Extract the (x, y) coordinate from the center of the cell holding the provided text.  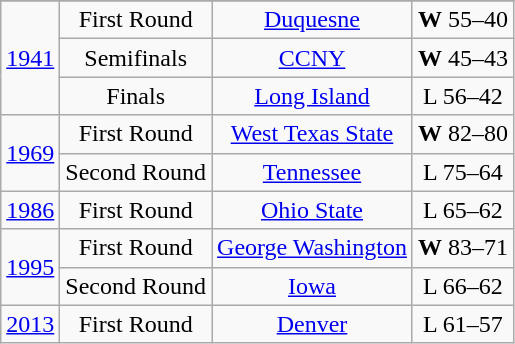
CCNY (312, 58)
L 65–62 (462, 210)
1986 (30, 210)
Denver (312, 324)
1941 (30, 58)
Ohio State (312, 210)
1995 (30, 267)
L 56–42 (462, 96)
West Texas State (312, 134)
W 83–71 (462, 248)
Iowa (312, 286)
L 75–64 (462, 172)
George Washington (312, 248)
Semifinals (136, 58)
Finals (136, 96)
1969 (30, 153)
W 82–80 (462, 134)
Duquesne (312, 20)
Long Island (312, 96)
W 45–43 (462, 58)
W 55–40 (462, 20)
L 66–62 (462, 286)
2013 (30, 324)
L 61–57 (462, 324)
Tennessee (312, 172)
